Capture the cell that displays the provided text and extract its [X, Y] central coordinate. 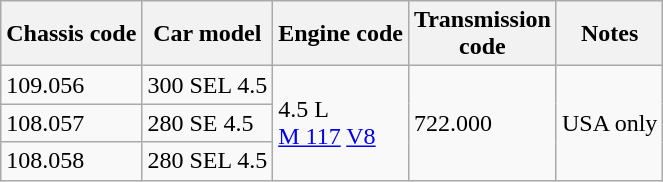
108.057 [72, 123]
4.5 LM 117 V8 [341, 123]
300 SEL 4.5 [208, 85]
108.058 [72, 161]
Car model [208, 34]
Chassis code [72, 34]
Notes [609, 34]
Transmissioncode [482, 34]
280 SE 4.5 [208, 123]
Engine code [341, 34]
280 SEL 4.5 [208, 161]
USA only [609, 123]
109.056 [72, 85]
722.000 [482, 123]
